Identify which cell holds the provided text, then report its (X, Y) central coordinate. 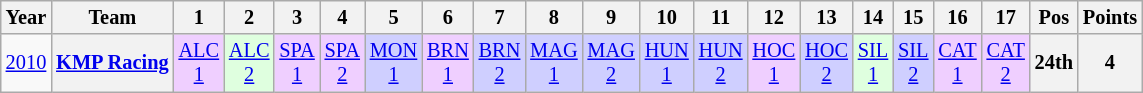
2010 (26, 63)
13 (826, 17)
SIL2 (913, 63)
3 (296, 17)
7 (500, 17)
15 (913, 17)
SPA2 (342, 63)
6 (448, 17)
MON1 (394, 63)
CAT2 (1006, 63)
Pos (1054, 17)
HUN1 (667, 63)
2 (249, 17)
14 (873, 17)
BRN2 (500, 63)
CAT1 (957, 63)
9 (612, 17)
5 (394, 17)
HOC1 (774, 63)
MAG1 (554, 63)
Points (1110, 17)
ALC1 (199, 63)
SIL1 (873, 63)
Team (112, 17)
11 (721, 17)
1 (199, 17)
BRN1 (448, 63)
12 (774, 17)
KMP Racing (112, 63)
ALC2 (249, 63)
HUN2 (721, 63)
SPA1 (296, 63)
8 (554, 17)
10 (667, 17)
17 (1006, 17)
MAG2 (612, 63)
HOC2 (826, 63)
16 (957, 17)
24th (1054, 63)
Year (26, 17)
